Search for the cell housing the specified text and yield its (X, Y) center coordinate. 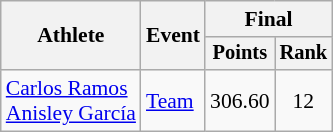
Rank (304, 54)
Team (173, 100)
12 (304, 100)
306.60 (240, 100)
Final (268, 19)
Athlete (71, 36)
Carlos RamosAnisley García (71, 100)
Event (173, 36)
Points (240, 54)
